Locate the cell with the specified text and output its [X, Y] center coordinate. 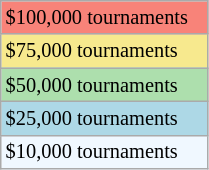
$50,000 tournaments [104, 85]
$100,000 tournaments [104, 17]
$25,000 tournaments [104, 118]
$75,000 tournaments [104, 51]
$10,000 tournaments [104, 152]
